Return the (X, Y) coordinate for the center point of the cell that contains the specified text.  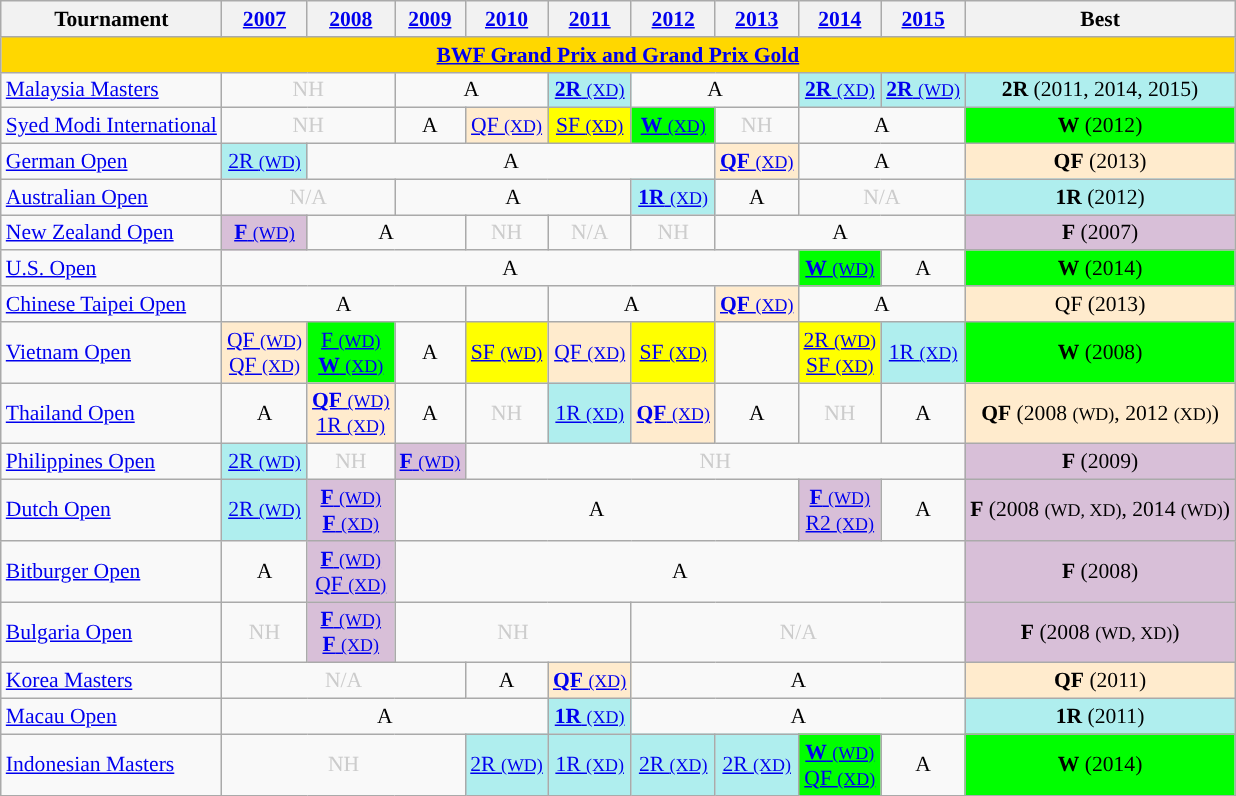
W (WD) (840, 269)
QF (2008 (WD), 2012 (XD)) (1100, 414)
F (2008 (WD, XD), 2014 (WD)) (1100, 510)
New Zealand Open (112, 233)
2012 (673, 19)
BWF Grand Prix and Grand Prix Gold (618, 55)
1R (2011) (1100, 717)
F (WD)W (XD) (350, 352)
Macau Open (112, 717)
Australian Open (112, 197)
QF (WD)QF (XD) (264, 352)
Chinese Taipei Open (112, 304)
W (WD) QF (XD) (840, 764)
Korea Masters (112, 681)
U.S. Open (112, 269)
F (WD) R2 (XD) (840, 510)
F (2008) (1100, 572)
2007 (264, 19)
W (XD) (673, 126)
Dutch Open (112, 510)
W (2012) (1100, 126)
Malaysia Masters (112, 90)
Bulgaria Open (112, 632)
2008 (350, 19)
Tournament (112, 19)
QF (WD)1R (XD) (350, 414)
SF (WD) (506, 352)
2013 (757, 19)
2010 (506, 19)
2015 (923, 19)
Bitburger Open (112, 572)
2R (WD) SF (XD) (840, 352)
W (2008) (1100, 352)
2014 (840, 19)
2009 (430, 19)
Best (1100, 19)
F (WD)QF (XD) (350, 572)
F (2008 (WD, XD)) (1100, 632)
1R (2012) (1100, 197)
Thailand Open (112, 414)
German Open (112, 162)
F (2009) (1100, 462)
QF (2011) (1100, 681)
Syed Modi International (112, 126)
2R (2011, 2014, 2015) (1100, 90)
2011 (590, 19)
Indonesian Masters (112, 764)
F (2007) (1100, 233)
Vietnam Open (112, 352)
Philippines Open (112, 462)
